Pinpoint the cell where the given text exists, returning its [x, y] midpoint coordinate. 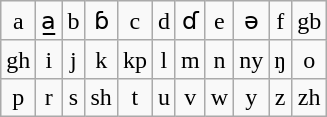
l [164, 59]
zh [310, 97]
kp [134, 59]
y [252, 97]
u [164, 97]
gb [310, 21]
k [101, 59]
m [190, 59]
ǝ [252, 21]
o [310, 59]
c [134, 21]
b [74, 21]
i [49, 59]
p [18, 97]
z [280, 97]
a̲ [49, 21]
sh [101, 97]
f [280, 21]
ɗ [190, 21]
ɓ [101, 21]
n [219, 59]
j [74, 59]
ŋ [280, 59]
w [219, 97]
s [74, 97]
t [134, 97]
a [18, 21]
r [49, 97]
d [164, 21]
v [190, 97]
ny [252, 59]
gh [18, 59]
e [219, 21]
